Provide the [x, y] coordinate of the cell's center where the given text is located.  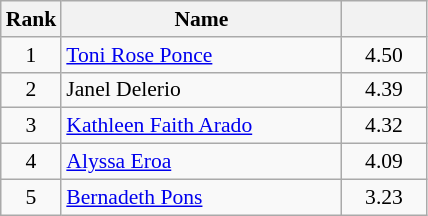
Toni Rose Ponce [201, 55]
3.23 [384, 197]
4.39 [384, 90]
3 [32, 126]
Alyssa Eroa [201, 162]
4 [32, 162]
Rank [32, 19]
4.50 [384, 55]
Name [201, 19]
4.09 [384, 162]
Janel Delerio [201, 90]
Kathleen Faith Arado [201, 126]
2 [32, 90]
Bernadeth Pons [201, 197]
4.32 [384, 126]
1 [32, 55]
5 [32, 197]
